From the cell containing the given text, extract its center point as (x, y) coordinate. 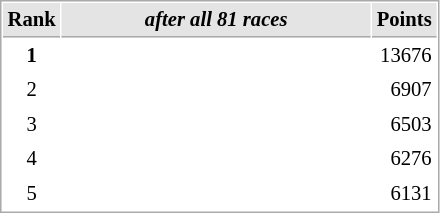
6276 (404, 158)
Rank (32, 20)
6503 (404, 124)
13676 (404, 56)
2 (32, 90)
after all 81 races (216, 20)
3 (32, 124)
4 (32, 158)
Points (404, 20)
6907 (404, 90)
1 (32, 56)
5 (32, 194)
6131 (404, 194)
